Extract the (x, y) coordinate from the center of the cell holding the provided text.  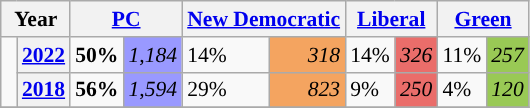
2018 (44, 90)
1,184 (152, 55)
4% (462, 90)
823 (308, 90)
318 (308, 55)
29% (226, 90)
56% (96, 90)
2022 (44, 55)
50% (96, 55)
PC (126, 19)
250 (416, 90)
Year (36, 19)
Green (482, 19)
120 (508, 90)
11% (462, 55)
1,594 (152, 90)
New Democratic (264, 19)
Liberal (391, 19)
9% (370, 90)
257 (508, 55)
326 (416, 55)
